Search for the cell housing the specified text and yield its [x, y] center coordinate. 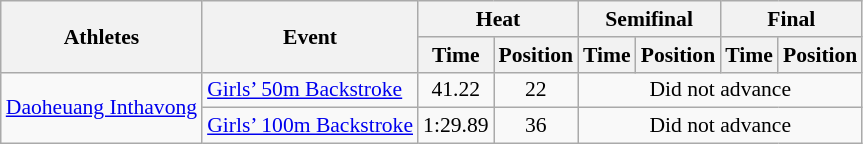
36 [536, 126]
41.22 [456, 90]
1:29.89 [456, 126]
Heat [498, 19]
22 [536, 90]
Semifinal [649, 19]
Athletes [102, 36]
Girls’ 100m Backstroke [310, 126]
Event [310, 36]
Daoheuang Inthavong [102, 108]
Girls’ 50m Backstroke [310, 90]
Final [791, 19]
